Pinpoint the cell where the given text exists, returning its (x, y) midpoint coordinate. 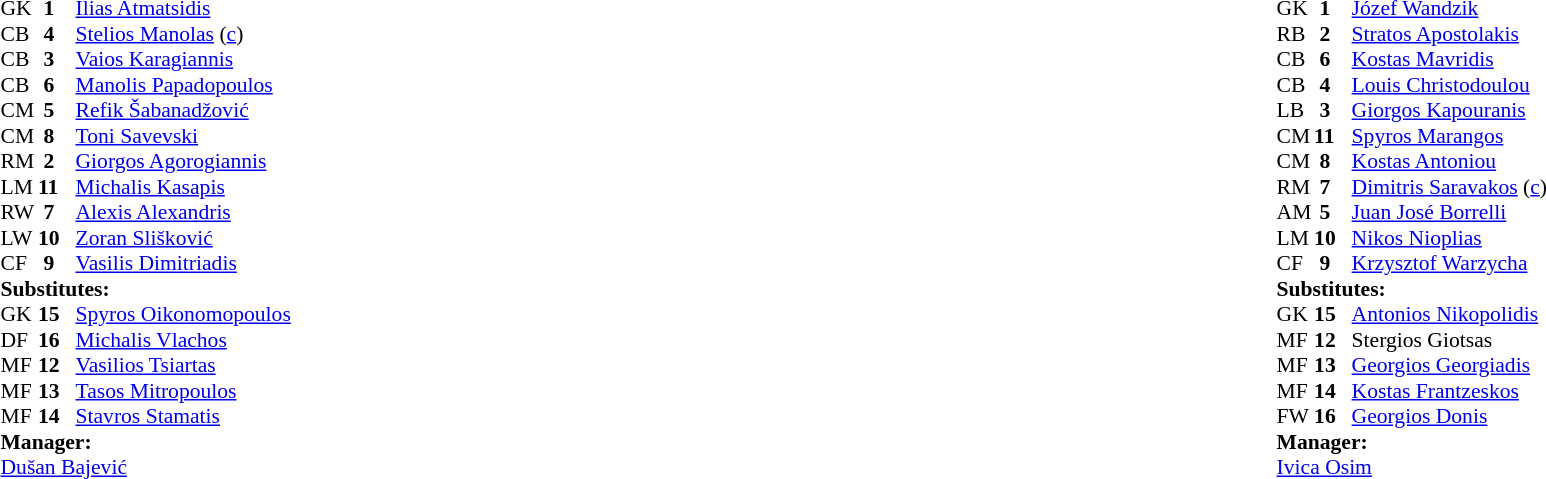
Manager: (148, 442)
RW (19, 213)
Alexis Alexandris (184, 213)
Spyros Oikonomopoulos (184, 315)
LB (1296, 111)
AM (1296, 213)
LW (19, 238)
Toni Savevski (184, 136)
Substitutes: (148, 289)
Refik Šabanadžović (184, 111)
Giorgos Agorogiannis (184, 161)
Michalis Kasapis (184, 187)
Manolis Papadopoulos (184, 85)
Vaios Karagiannis (184, 59)
Stelios Manolas (c) (184, 34)
RB (1296, 34)
Stavros Stamatis (184, 417)
Tasos Mitropoulos (184, 391)
Vasilis Dimitriadis (184, 263)
Michalis Vlachos (184, 340)
Vasilios Tsiartas (184, 365)
DF (19, 340)
FW (1296, 417)
Zoran Slišković (184, 238)
